Extract the (X, Y) coordinate from the center of the cell holding the provided text.  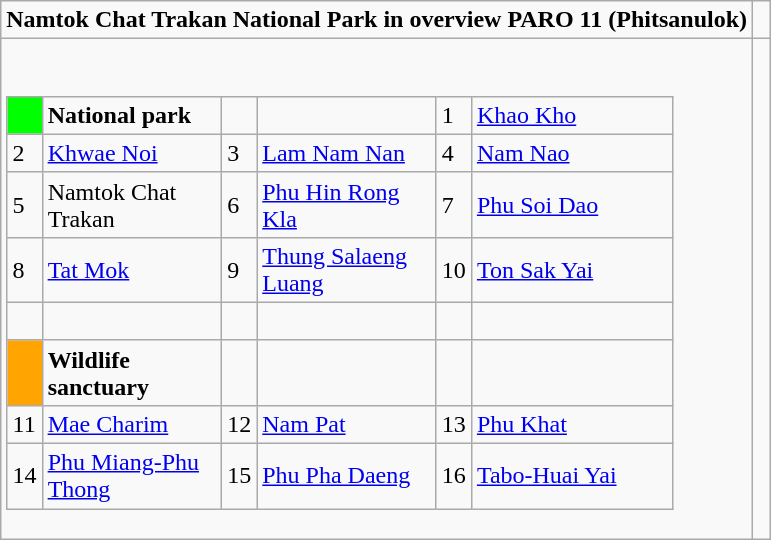
Khao Kho (572, 115)
Phu Khat (572, 424)
6 (240, 204)
5 (24, 204)
14 (24, 476)
Phu Pha Daeng (347, 476)
Lam Nam Nan (347, 153)
1 (454, 115)
13 (454, 424)
9 (240, 270)
National park (132, 115)
Phu Soi Dao (572, 204)
10 (454, 270)
Ton Sak Yai (572, 270)
Mae Charim (132, 424)
Phu Miang-Phu Thong (132, 476)
16 (454, 476)
Thung Salaeng Luang (347, 270)
12 (240, 424)
Khwae Noi (132, 153)
Tabo-Huai Yai (572, 476)
Phu Hin Rong Kla (347, 204)
3 (240, 153)
15 (240, 476)
Nam Pat (347, 424)
4 (454, 153)
8 (24, 270)
11 (24, 424)
Namtok Chat Trakan (132, 204)
2 (24, 153)
7 (454, 204)
Nam Nao (572, 153)
Namtok Chat Trakan National Park in overview PARO 11 (Phitsanulok) (377, 20)
Tat Mok (132, 270)
Wildlife sanctuary (132, 372)
